Scan for the cell matching the given text and deliver its (x, y) coordinate at center. 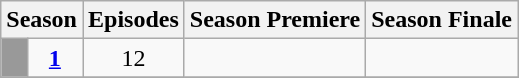
12 (133, 58)
Episodes (133, 20)
Season (42, 20)
Season Finale (442, 20)
Season Premiere (274, 20)
1 (54, 58)
